Output the [x, y] coordinate of the center of the cell containing the given text.  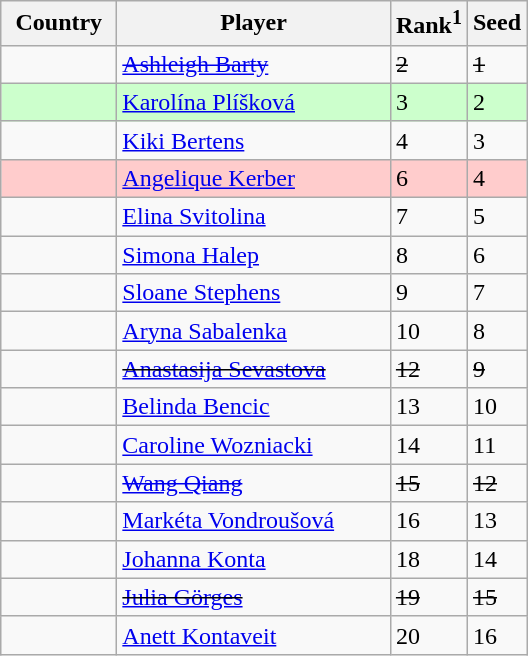
Rank1 [428, 24]
Player [254, 24]
Anett Kontaveit [254, 635]
Caroline Wozniacki [254, 445]
Aryna Sabalenka [254, 331]
Anastasija Sevastova [254, 369]
Simona Halep [254, 255]
Kiki Bertens [254, 140]
Ashleigh Barty [254, 64]
Belinda Bencic [254, 407]
Elina Svitolina [254, 217]
Wang Qiang [254, 483]
Markéta Vondroušová [254, 521]
Johanna Konta [254, 559]
Julia Görges [254, 597]
Sloane Stephens [254, 293]
18 [428, 559]
Karolína Plíšková [254, 102]
1 [496, 64]
Angelique Kerber [254, 178]
19 [428, 597]
11 [496, 445]
5 [496, 217]
20 [428, 635]
Country [59, 24]
Seed [496, 24]
